Identify which cell holds the provided text, then report its (x, y) central coordinate. 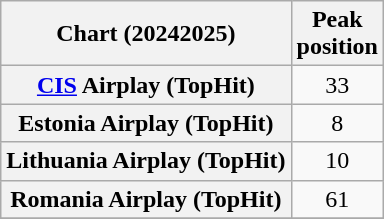
33 (337, 85)
CIS Airplay (TopHit) (146, 85)
61 (337, 199)
Estonia Airplay (TopHit) (146, 123)
Chart (20242025) (146, 34)
Peakposition (337, 34)
Lithuania Airplay (TopHit) (146, 161)
8 (337, 123)
Romania Airplay (TopHit) (146, 199)
10 (337, 161)
